Find where the given text appears and provide that cell's center as (x, y) coordinate. 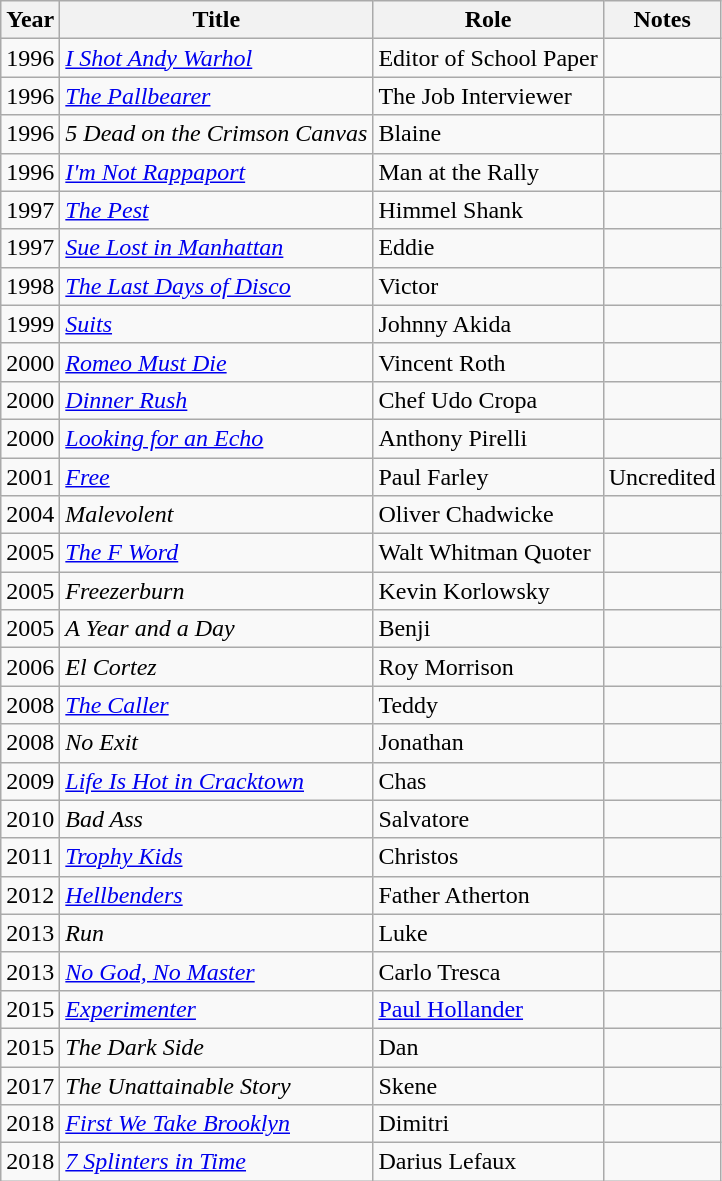
The Unattainable Story (216, 1085)
A Year and a Day (216, 629)
7 Splinters in Time (216, 1162)
Uncredited (662, 477)
1998 (30, 286)
Romeo Must Die (216, 362)
Sue Lost in Manhattan (216, 248)
Dan (488, 1047)
Vincent Roth (488, 362)
Role (488, 20)
Chef Udo Cropa (488, 400)
Walt Whitman Quoter (488, 553)
Experimenter (216, 1009)
Notes (662, 20)
Darius Lefaux (488, 1162)
Free (216, 477)
Year (30, 20)
1999 (30, 324)
Christos (488, 857)
I'm Not Rappaport (216, 172)
The Last Days of Disco (216, 286)
Victor (488, 286)
Title (216, 20)
Malevolent (216, 515)
Man at the Rally (488, 172)
2011 (30, 857)
Carlo Tresca (488, 971)
Himmel Shank (488, 210)
2010 (30, 819)
Benji (488, 629)
2001 (30, 477)
2006 (30, 667)
Editor of School Paper (488, 58)
Chas (488, 781)
First We Take Brooklyn (216, 1124)
2017 (30, 1085)
Looking for an Echo (216, 438)
Johnny Akida (488, 324)
Blaine (488, 134)
Paul Farley (488, 477)
2012 (30, 895)
Teddy (488, 705)
The Pest (216, 210)
No God, No Master (216, 971)
2009 (30, 781)
Skene (488, 1085)
Jonathan (488, 743)
Kevin Korlowsky (488, 591)
El Cortez (216, 667)
The F Word (216, 553)
Suits (216, 324)
Life Is Hot in Cracktown (216, 781)
2004 (30, 515)
Roy Morrison (488, 667)
Eddie (488, 248)
Oliver Chadwicke (488, 515)
The Dark Side (216, 1047)
Hellbenders (216, 895)
Dinner Rush (216, 400)
Run (216, 933)
The Pallbearer (216, 96)
The Caller (216, 705)
Freezerburn (216, 591)
Luke (488, 933)
The Job Interviewer (488, 96)
I Shot Andy Warhol (216, 58)
5 Dead on the Crimson Canvas (216, 134)
Bad Ass (216, 819)
Salvatore (488, 819)
Trophy Kids (216, 857)
No Exit (216, 743)
Father Atherton (488, 895)
Dimitri (488, 1124)
Anthony Pirelli (488, 438)
Paul Hollander (488, 1009)
